Find where the given text appears and provide that cell's center as (x, y) coordinate. 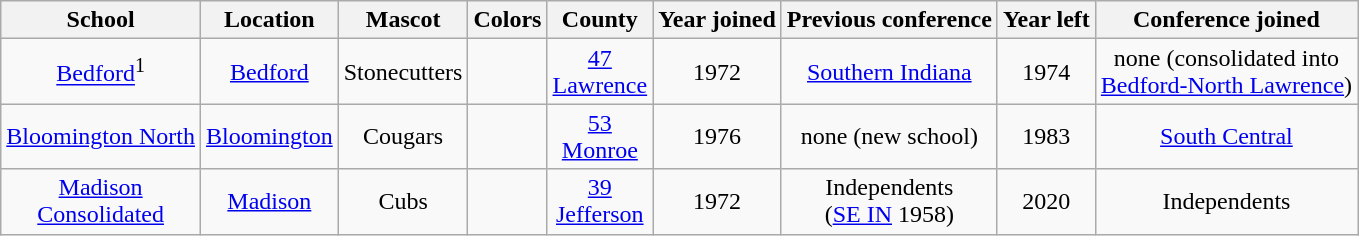
Location (269, 20)
Previous conference (889, 20)
1983 (1046, 136)
Bloomington (269, 136)
Bedford (269, 72)
Madison (269, 202)
Year left (1046, 20)
Mascot (403, 20)
Conference joined (1226, 20)
Cougars (403, 136)
none (new school) (889, 136)
2020 (1046, 202)
Bloomington North (101, 136)
53 Monroe (600, 136)
Southern Indiana (889, 72)
Cubs (403, 202)
none (consolidated into Bedford-North Lawrence) (1226, 72)
School (101, 20)
1976 (718, 136)
Independents (1226, 202)
39 Jefferson (600, 202)
South Central (1226, 136)
County (600, 20)
Madison Consolidated (101, 202)
Colors (508, 20)
Year joined (718, 20)
47 Lawrence (600, 72)
Stonecutters (403, 72)
Independents(SE IN 1958) (889, 202)
1974 (1046, 72)
Bedford1 (101, 72)
